For the text-containing cell, return its midpoint in (x, y) coordinate format. 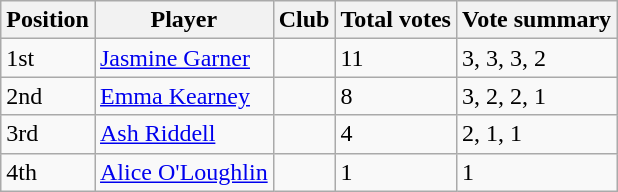
1st (48, 58)
11 (396, 58)
2, 1, 1 (536, 134)
3, 3, 3, 2 (536, 58)
2nd (48, 96)
8 (396, 96)
Position (48, 20)
Vote summary (536, 20)
Jasmine Garner (184, 58)
Club (304, 20)
3rd (48, 134)
Player (184, 20)
4th (48, 172)
4 (396, 134)
Emma Kearney (184, 96)
3, 2, 2, 1 (536, 96)
Ash Riddell (184, 134)
Alice O'Loughlin (184, 172)
Total votes (396, 20)
